For the text-containing cell, return its midpoint in (x, y) coordinate format. 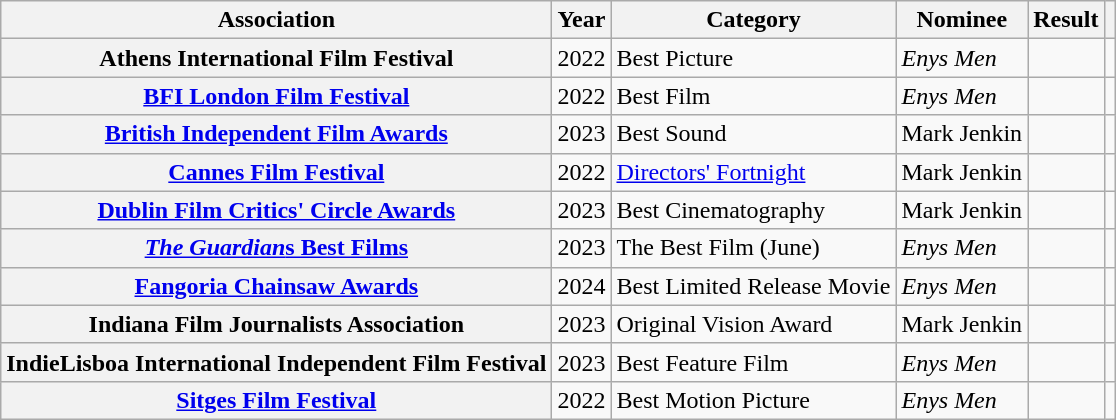
Association (276, 20)
Best Motion Picture (754, 400)
Category (754, 20)
Nominee (962, 20)
Sitges Film Festival (276, 400)
Dublin Film Critics' Circle Awards (276, 210)
Fangoria Chainsaw Awards (276, 286)
Result (1066, 20)
Best Picture (754, 58)
Athens International Film Festival (276, 58)
The Best Film (June) (754, 248)
The Guardians Best Films (276, 248)
Best Film (754, 96)
Original Vision Award (754, 324)
Indiana Film Journalists Association (276, 324)
Best Limited Release Movie (754, 286)
2024 (582, 286)
Cannes Film Festival (276, 172)
Best Feature Film (754, 362)
IndieLisboa International Independent Film Festival (276, 362)
British Independent Film Awards (276, 134)
Best Cinematography (754, 210)
Best Sound (754, 134)
BFI London Film Festival (276, 96)
Year (582, 20)
Directors' Fortnight (754, 172)
